Output the (x, y) coordinate of the center of the cell containing the given text.  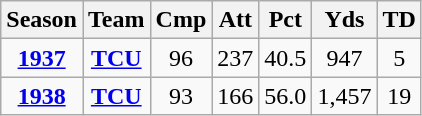
96 (181, 58)
166 (236, 96)
237 (236, 58)
56.0 (286, 96)
5 (399, 58)
40.5 (286, 58)
1937 (42, 58)
Season (42, 20)
Team (116, 20)
Pct (286, 20)
1,457 (344, 96)
TD (399, 20)
93 (181, 96)
Cmp (181, 20)
19 (399, 96)
Att (236, 20)
Yds (344, 20)
1938 (42, 96)
947 (344, 58)
